Extract the [x, y] coordinate from the center of the cell holding the provided text.  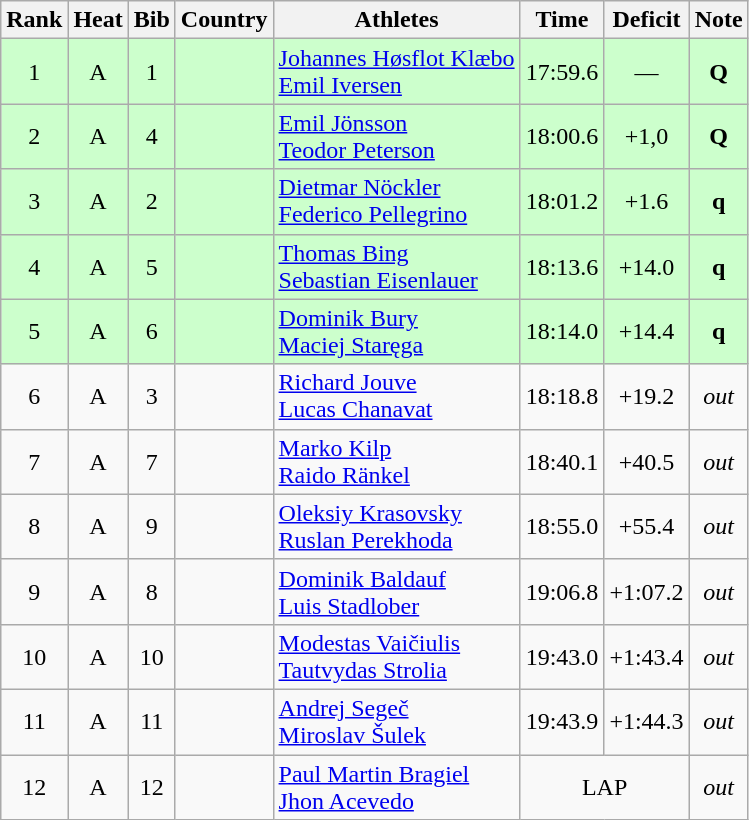
+1.6 [646, 202]
Note [718, 20]
Country [224, 20]
+19.2 [646, 396]
Time [562, 20]
18:00.6 [562, 136]
+14.0 [646, 266]
Oleksiy KrasovskyRuslan Perekhoda [396, 526]
18:55.0 [562, 526]
18:14.0 [562, 332]
18:13.6 [562, 266]
19:06.8 [562, 592]
+55.4 [646, 526]
19:43.9 [562, 722]
18:40.1 [562, 462]
Marko KilpRaido Ränkel [396, 462]
Dietmar NöcklerFederico Pellegrino [396, 202]
— [646, 72]
+14.4 [646, 332]
Bib [152, 20]
Rank [34, 20]
+1:07.2 [646, 592]
Athletes [396, 20]
Johannes Høsflot KlæboEmil Iversen [396, 72]
+1:44.3 [646, 722]
18:01.2 [562, 202]
Andrej SegečMiroslav Šulek [396, 722]
Richard JouveLucas Chanavat [396, 396]
LAP [604, 786]
Thomas BingSebastian Eisenlauer [396, 266]
Heat [98, 20]
+1:43.4 [646, 656]
19:43.0 [562, 656]
18:18.8 [562, 396]
+40.5 [646, 462]
Deficit [646, 20]
+1,0 [646, 136]
Emil JönssonTeodor Peterson [396, 136]
Dominik BaldaufLuis Stadlober [396, 592]
17:59.6 [562, 72]
Paul Martin BragielJhon Acevedo [396, 786]
Modestas VaičiulisTautvydas Strolia [396, 656]
Dominik BuryMaciej Staręga [396, 332]
